Capture the cell that displays the provided text and extract its (X, Y) central coordinate. 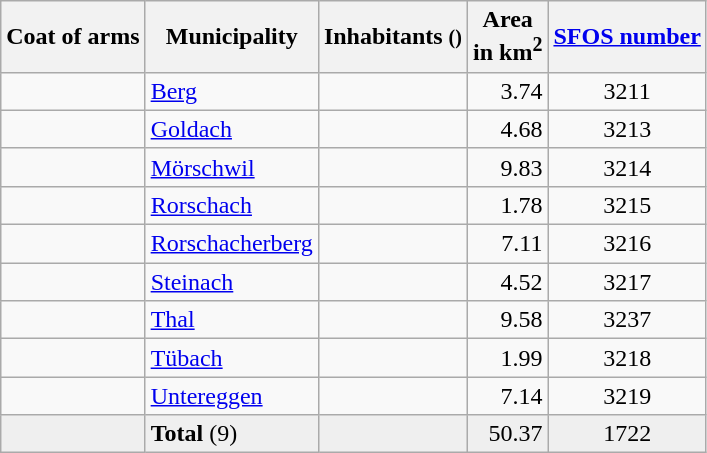
3216 (627, 244)
Tübach (232, 358)
Thal (232, 320)
Total (9) (232, 434)
3214 (627, 167)
3211 (627, 91)
9.58 (507, 320)
Rorschacherberg (232, 244)
4.68 (507, 129)
Inhabitants () (392, 37)
Berg (232, 91)
Untereggen (232, 396)
50.37 (507, 434)
3237 (627, 320)
7.14 (507, 396)
3213 (627, 129)
Mörschwil (232, 167)
3218 (627, 358)
3219 (627, 396)
Areain km2 (507, 37)
Steinach (232, 282)
Goldach (232, 129)
4.52 (507, 282)
7.11 (507, 244)
3217 (627, 282)
3215 (627, 205)
SFOS number (627, 37)
1.78 (507, 205)
1722 (627, 434)
Coat of arms (73, 37)
Municipality (232, 37)
3.74 (507, 91)
9.83 (507, 167)
Rorschach (232, 205)
1.99 (507, 358)
